Extract the (x, y) coordinate from the center of the cell holding the provided text.  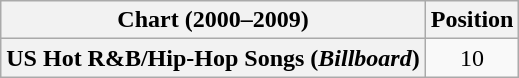
10 (472, 58)
US Hot R&B/Hip-Hop Songs (Billboard) (213, 58)
Position (472, 20)
Chart (2000–2009) (213, 20)
